Scan for the cell matching the given text and deliver its (X, Y) coordinate at center. 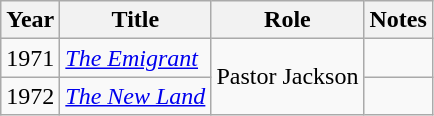
Year (30, 20)
The Emigrant (136, 58)
Title (136, 20)
1972 (30, 96)
The New Land (136, 96)
Pastor Jackson (288, 77)
Notes (398, 20)
Role (288, 20)
1971 (30, 58)
